For the text-containing cell, return its midpoint in (X, Y) coordinate format. 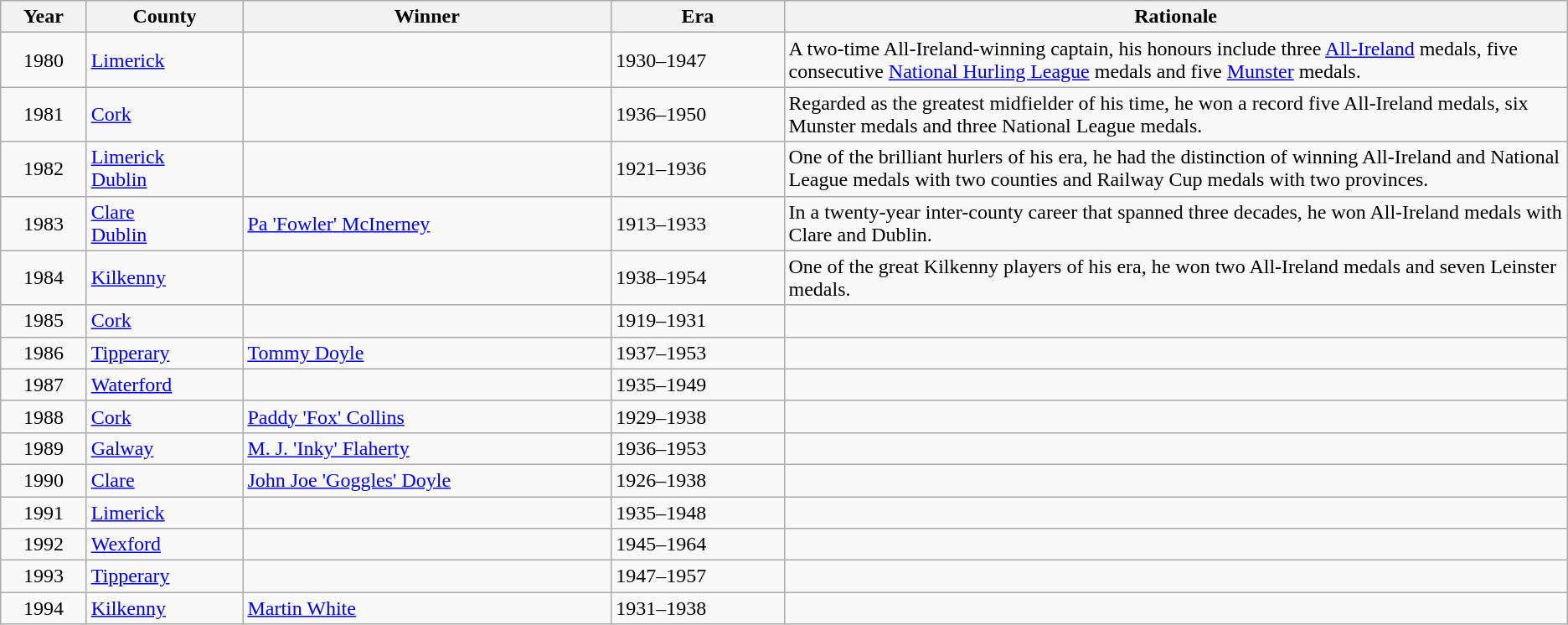
1921–1936 (698, 169)
Wexford (164, 545)
1935–1949 (698, 385)
1993 (44, 576)
1990 (44, 480)
1913–1933 (698, 223)
1929–1938 (698, 416)
1992 (44, 545)
1926–1938 (698, 480)
1935–1948 (698, 512)
1947–1957 (698, 576)
Winner (427, 17)
Galway (164, 448)
1981 (44, 114)
1991 (44, 512)
1986 (44, 353)
One of the great Kilkenny players of his era, he won two All-Ireland medals and seven Leinster medals. (1176, 278)
1945–1964 (698, 545)
Era (698, 17)
1936–1950 (698, 114)
John Joe 'Goggles' Doyle (427, 480)
Year (44, 17)
1989 (44, 448)
Pa 'Fowler' McInerney (427, 223)
In a twenty-year inter-county career that spanned three decades, he won All-Ireland medals with Clare and Dublin. (1176, 223)
1988 (44, 416)
County (164, 17)
1919–1931 (698, 321)
Waterford (164, 385)
Clare Dublin (164, 223)
1994 (44, 608)
1931–1938 (698, 608)
Regarded as the greatest midfielder of his time, he won a record five All-Ireland medals, six Munster medals and three National League medals. (1176, 114)
Martin White (427, 608)
Clare (164, 480)
1938–1954 (698, 278)
1983 (44, 223)
Rationale (1176, 17)
1930–1947 (698, 60)
1984 (44, 278)
Limerick Dublin (164, 169)
1987 (44, 385)
M. J. 'Inky' Flaherty (427, 448)
Tommy Doyle (427, 353)
1985 (44, 321)
1937–1953 (698, 353)
1980 (44, 60)
Paddy 'Fox' Collins (427, 416)
1982 (44, 169)
1936–1953 (698, 448)
